Determine the [x, y] coordinate at the center of the cell enclosing the given text.  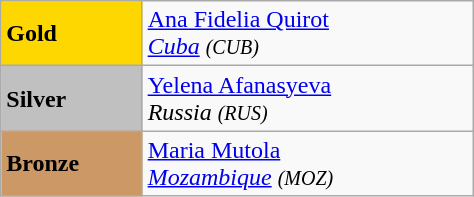
Silver [72, 98]
Yelena AfanasyevaRussia (RUS) [308, 98]
Maria MutolaMozambique (MOZ) [308, 164]
Gold [72, 34]
Ana Fidelia QuirotCuba (CUB) [308, 34]
Bronze [72, 164]
